Pinpoint the cell where the given text exists, returning its [X, Y] midpoint coordinate. 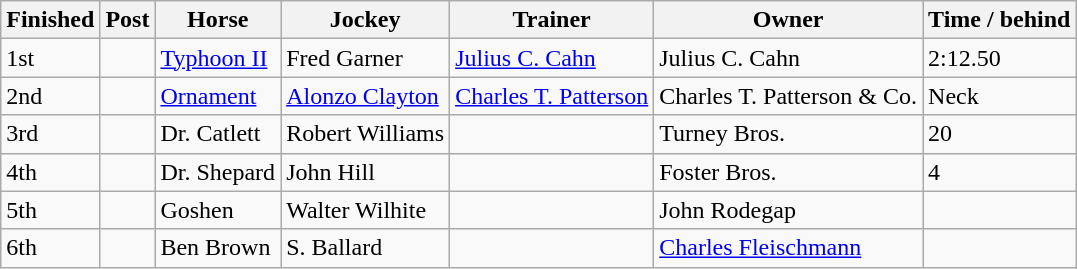
Ben Brown [218, 248]
Turney Bros. [788, 134]
Neck [1000, 96]
Post [128, 20]
Charles Fleischmann [788, 248]
Dr. Catlett [218, 134]
John Rodegap [788, 210]
Jockey [366, 20]
Goshen [218, 210]
Fred Garner [366, 58]
Robert Williams [366, 134]
4th [50, 172]
Dr. Shepard [218, 172]
Horse [218, 20]
1st [50, 58]
Time / behind [1000, 20]
S. Ballard [366, 248]
20 [1000, 134]
Ornament [218, 96]
Typhoon II [218, 58]
4 [1000, 172]
Trainer [552, 20]
6th [50, 248]
Walter Wilhite [366, 210]
Owner [788, 20]
Foster Bros. [788, 172]
3rd [50, 134]
Charles T. Patterson [552, 96]
2:12.50 [1000, 58]
2nd [50, 96]
5th [50, 210]
Alonzo Clayton [366, 96]
Finished [50, 20]
Charles T. Patterson & Co. [788, 96]
John Hill [366, 172]
